Scan for the cell matching the given text and deliver its (X, Y) coordinate at center. 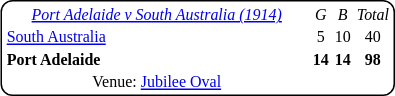
G (320, 14)
98 (372, 60)
10 (342, 37)
40 (372, 37)
Port Adelaide (156, 60)
5 (320, 37)
Port Adelaide v South Australia (1914) (156, 14)
Total (372, 14)
Venue: Jubilee Oval (156, 82)
B (342, 14)
South Australia (156, 37)
